Identify which cell holds the provided text, then report its [X, Y] central coordinate. 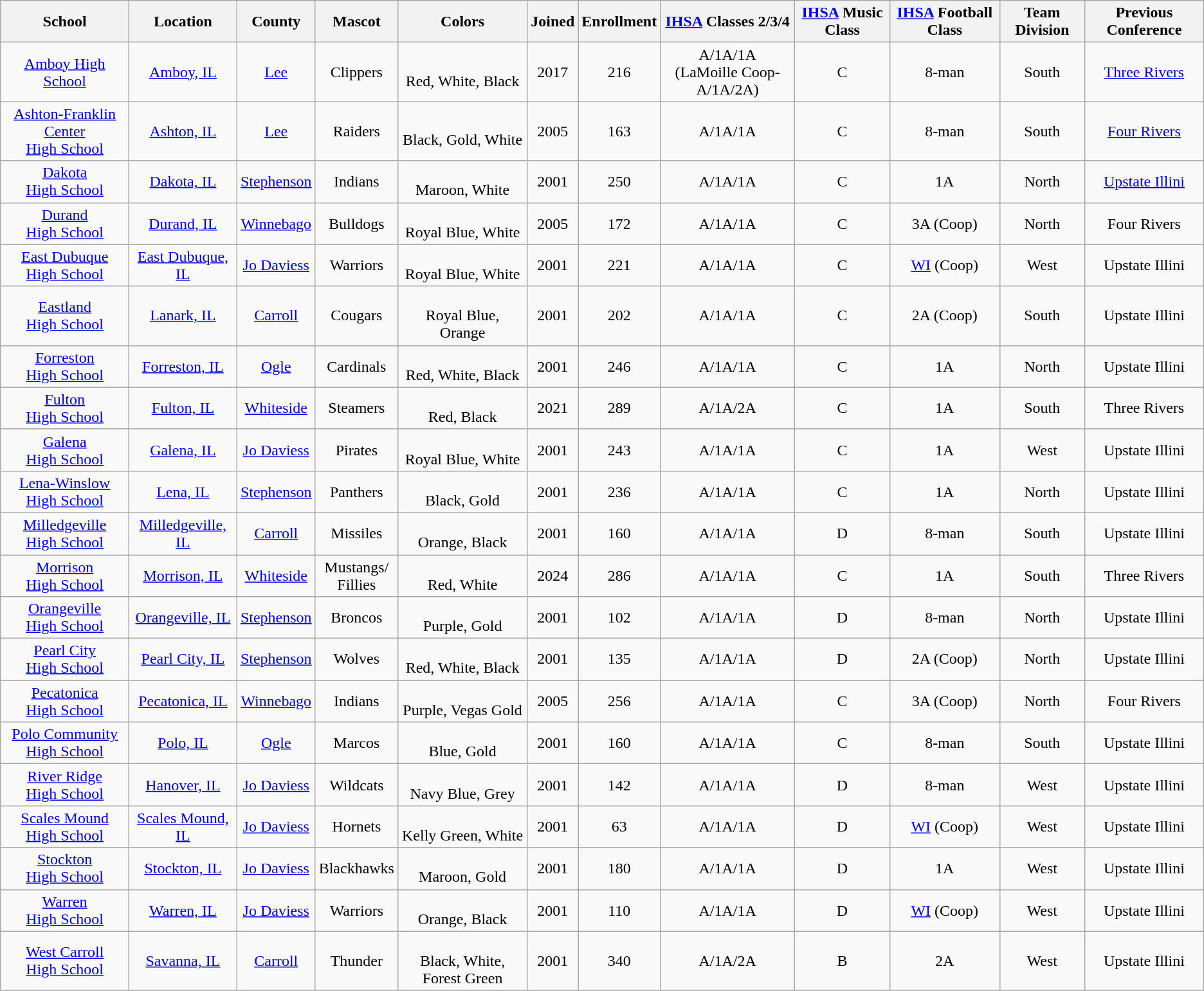
FultonHigh School [65, 408]
PecatonicaHigh School [65, 701]
Bulldogs [356, 224]
2A [944, 961]
IHSA Football Class [944, 22]
County [276, 22]
Scales Mound, IL [183, 827]
110 [619, 911]
Enrollment [619, 22]
Black, Gold [462, 491]
Amboy High School [65, 72]
Navy Blue, Grey [462, 785]
Mascot [356, 22]
Stockton, IL [183, 868]
236 [619, 491]
Milledgeville, IL [183, 534]
Durand, IL [183, 224]
Morrison, IL [183, 575]
221 [619, 265]
Maroon, White [462, 181]
Ashton-Franklin CenterHigh School [65, 131]
2017 [553, 72]
163 [619, 131]
Hanover, IL [183, 785]
Savanna, IL [183, 961]
Wolves [356, 660]
Fulton, IL [183, 408]
B [843, 961]
MilledgevilleHigh School [65, 534]
Lena, IL [183, 491]
Mustangs/Fillies [356, 575]
Lena-WinslowHigh School [65, 491]
Pecatonica, IL [183, 701]
Warren, IL [183, 911]
Previous Conference [1144, 22]
2021 [553, 408]
OrangevilleHigh School [65, 617]
216 [619, 72]
Missiles [356, 534]
63 [619, 827]
250 [619, 181]
289 [619, 408]
Polo, IL [183, 743]
DurandHigh School [65, 224]
Red, Black [462, 408]
Forreston, IL [183, 367]
IHSA Music Class [843, 22]
School [65, 22]
142 [619, 785]
246 [619, 367]
Raiders [356, 131]
Hornets [356, 827]
ForrestonHigh School [65, 367]
Marcos [356, 743]
Dakota, IL [183, 181]
GalenaHigh School [65, 450]
DakotaHigh School [65, 181]
Cardinals [356, 367]
Orangeville, IL [183, 617]
Pearl CityHigh School [65, 660]
340 [619, 961]
102 [619, 617]
Blue, Gold [462, 743]
IHSA Classes 2/3/4 [728, 22]
West CarrollHigh School [65, 961]
Amboy, IL [183, 72]
Pearl City, IL [183, 660]
286 [619, 575]
Galena, IL [183, 450]
Pirates [356, 450]
Blackhawks [356, 868]
Kelly Green, White [462, 827]
Royal Blue, Orange [462, 316]
Purple, Gold [462, 617]
135 [619, 660]
Scales MoundHigh School [65, 827]
Cougars [356, 316]
River RidgeHigh School [65, 785]
Ashton, IL [183, 131]
Panthers [356, 491]
Wildcats [356, 785]
Colors [462, 22]
Black, White, Forest Green [462, 961]
Team Division [1042, 22]
Morrison High School [65, 575]
Thunder [356, 961]
Clippers [356, 72]
Joined [553, 22]
WarrenHigh School [65, 911]
EastlandHigh School [65, 316]
Purple, Vegas Gold [462, 701]
172 [619, 224]
StocktonHigh School [65, 868]
Maroon, Gold [462, 868]
East DubuqueHigh School [65, 265]
Location [183, 22]
East Dubuque, IL [183, 265]
A/1A/1A(LaMoille Coop- A/1A/2A) [728, 72]
Steamers [356, 408]
2024 [553, 575]
Broncos [356, 617]
Red, White [462, 575]
202 [619, 316]
Black, Gold, White [462, 131]
Lanark, IL [183, 316]
180 [619, 868]
Polo CommunityHigh School [65, 743]
243 [619, 450]
256 [619, 701]
